For the text-containing cell, return its midpoint in [X, Y] coordinate format. 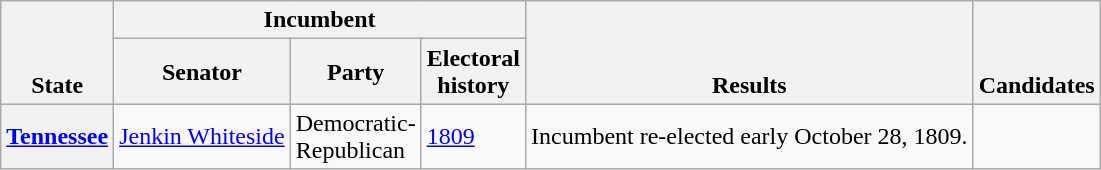
Candidates [1036, 52]
State [58, 52]
Tennessee [58, 136]
Party [356, 72]
Incumbent [320, 20]
1809 [473, 136]
Senator [202, 72]
Electoralhistory [473, 72]
Jenkin Whiteside [202, 136]
Incumbent re-elected early October 28, 1809. [750, 136]
Democratic-Republican [356, 136]
Results [750, 52]
